Return [x, y] of the center of cell containing provided text 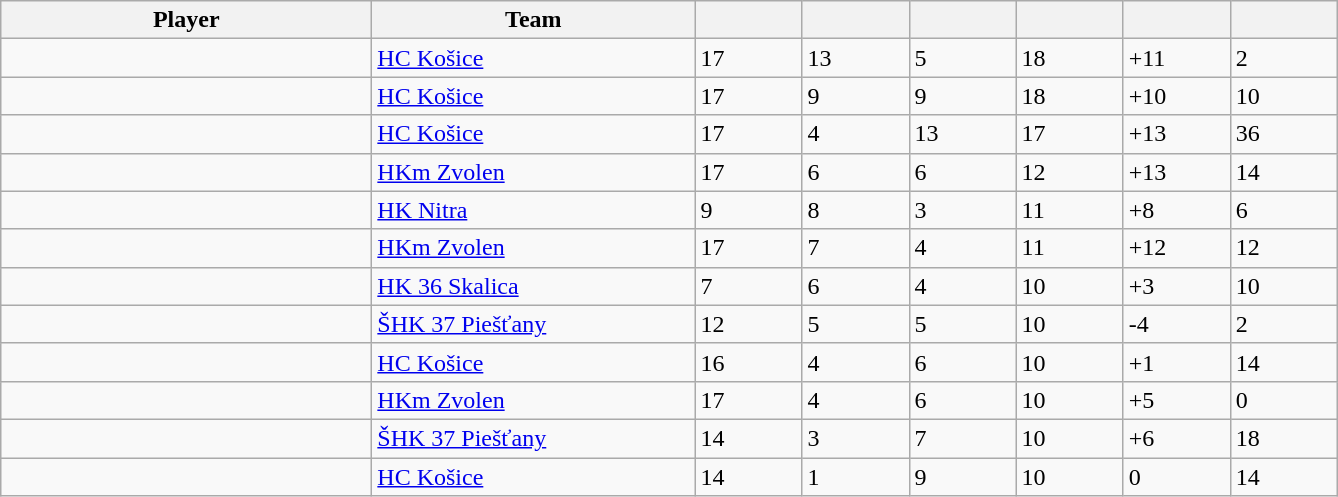
16 [748, 362]
Team [534, 20]
1 [856, 477]
HK Nitra [534, 210]
+8 [1176, 210]
+11 [1176, 58]
8 [856, 210]
+5 [1176, 400]
+6 [1176, 438]
HK 36 Skalica [534, 286]
+10 [1176, 96]
+12 [1176, 248]
+1 [1176, 362]
36 [1284, 134]
Player [186, 20]
+3 [1176, 286]
-4 [1176, 324]
